From the cell containing the given text, extract its center point as [X, Y] coordinate. 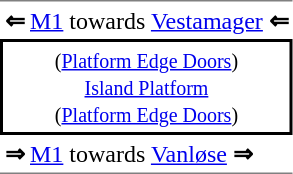
⇐ M1 towards Vestamager ⇐ [146, 20]
⇒ M1 towards Vanløse ⇒ [146, 154]
(Platform Edge Doors) Island Platform (Platform Edge Doors) [146, 87]
